Capture the cell that displays the provided text and extract its (X, Y) central coordinate. 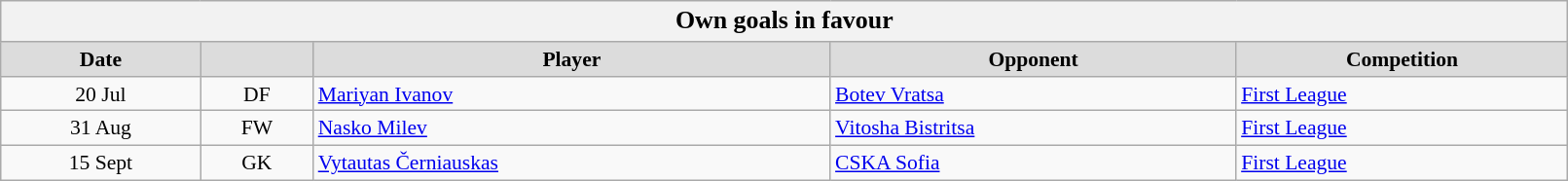
GK (257, 163)
DF (257, 94)
Date (101, 59)
15 Sept (101, 163)
Competition (1402, 59)
31 Aug (101, 128)
Vytautas Černiauskas (572, 163)
Opponent (1034, 59)
Mariyan Ivanov (572, 94)
CSKA Sofia (1034, 163)
Vitosha Bistritsa (1034, 128)
Botev Vratsa (1034, 94)
20 Jul (101, 94)
FW (257, 128)
Nasko Milev (572, 128)
Own goals in favour (784, 21)
Player (572, 59)
